Capture the cell that displays the provided text and extract its (X, Y) central coordinate. 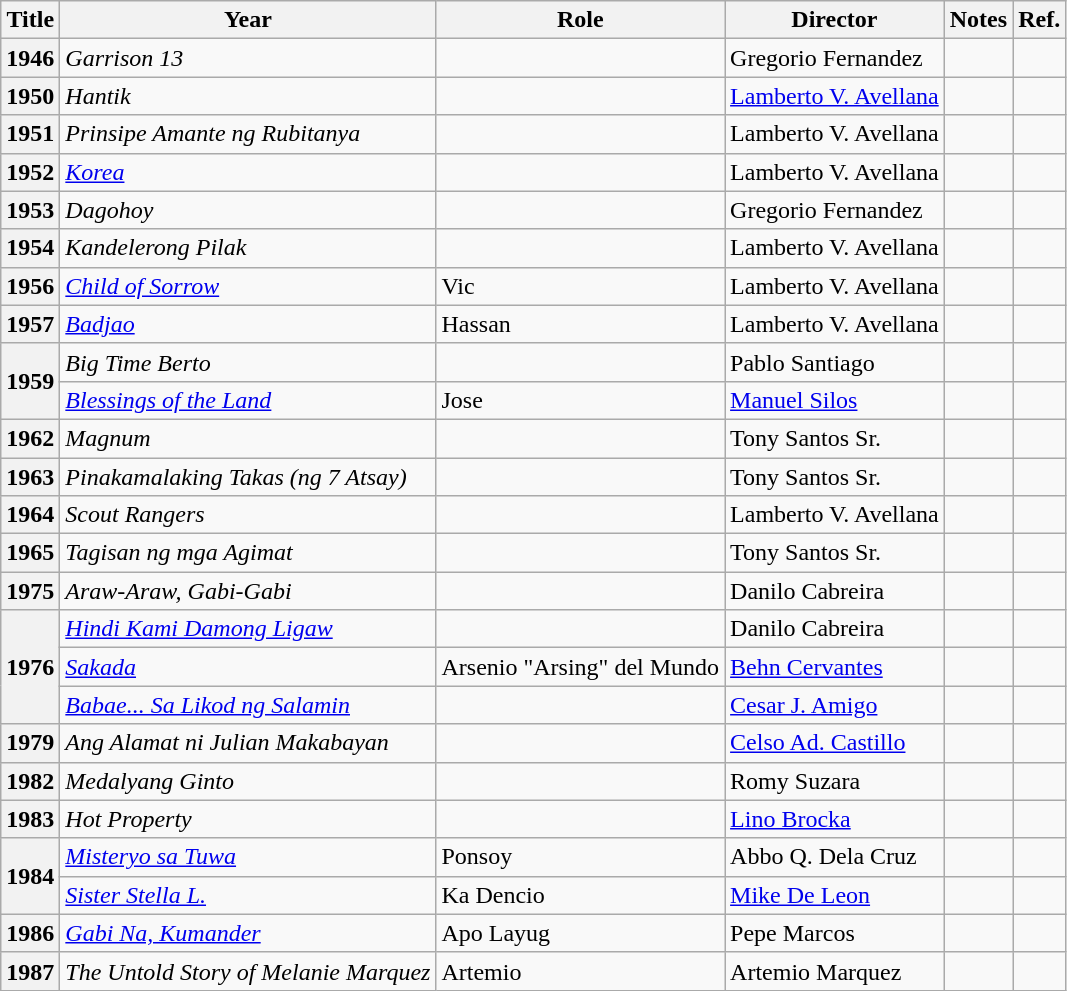
Gabi Na, Kumander (248, 933)
Dagohoy (248, 210)
1979 (30, 743)
1946 (30, 58)
1957 (30, 324)
1951 (30, 134)
1952 (30, 172)
Scout Rangers (248, 515)
1984 (30, 876)
Artemio Marquez (835, 971)
Ref. (1040, 20)
Arsenio "Arsing" del Mundo (580, 667)
Babae... Sa Likod ng Salamin (248, 705)
1954 (30, 248)
Korea (248, 172)
Celso Ad. Castillo (835, 743)
Sister Stella L. (248, 895)
Lino Brocka (835, 819)
Blessings of the Land (248, 400)
Pablo Santiago (835, 362)
1953 (30, 210)
Araw-Araw, Gabi-Gabi (248, 591)
1950 (30, 96)
Ang Alamat ni Julian Makabayan (248, 743)
1983 (30, 819)
Sakada (248, 667)
Director (835, 20)
1976 (30, 667)
1964 (30, 515)
Tagisan ng mga Agimat (248, 553)
Garrison 13 (248, 58)
1987 (30, 971)
Medalyang Ginto (248, 781)
Pinakamalaking Takas (ng 7 Atsay) (248, 477)
Hindi Kami Damong Ligaw (248, 629)
1975 (30, 591)
Kandelerong Pilak (248, 248)
1962 (30, 438)
1956 (30, 286)
Pepe Marcos (835, 933)
Vic (580, 286)
Apo Layug (580, 933)
Hantik (248, 96)
1963 (30, 477)
Misteryo sa Tuwa (248, 857)
Prinsipe Amante ng Rubitanya (248, 134)
Artemio (580, 971)
Year (248, 20)
Magnum (248, 438)
1965 (30, 553)
Romy Suzara (835, 781)
Big Time Berto (248, 362)
Title (30, 20)
Role (580, 20)
Ponsoy (580, 857)
Badjao (248, 324)
Cesar J. Amigo (835, 705)
1986 (30, 933)
The Untold Story of Melanie Marquez (248, 971)
Notes (978, 20)
Mike De Leon (835, 895)
Child of Sorrow (248, 286)
Hot Property (248, 819)
Abbo Q. Dela Cruz (835, 857)
Ka Dencio (580, 895)
1982 (30, 781)
Manuel Silos (835, 400)
Behn Cervantes (835, 667)
Jose (580, 400)
1959 (30, 381)
Hassan (580, 324)
